Return (x, y) of the center of cell containing provided text 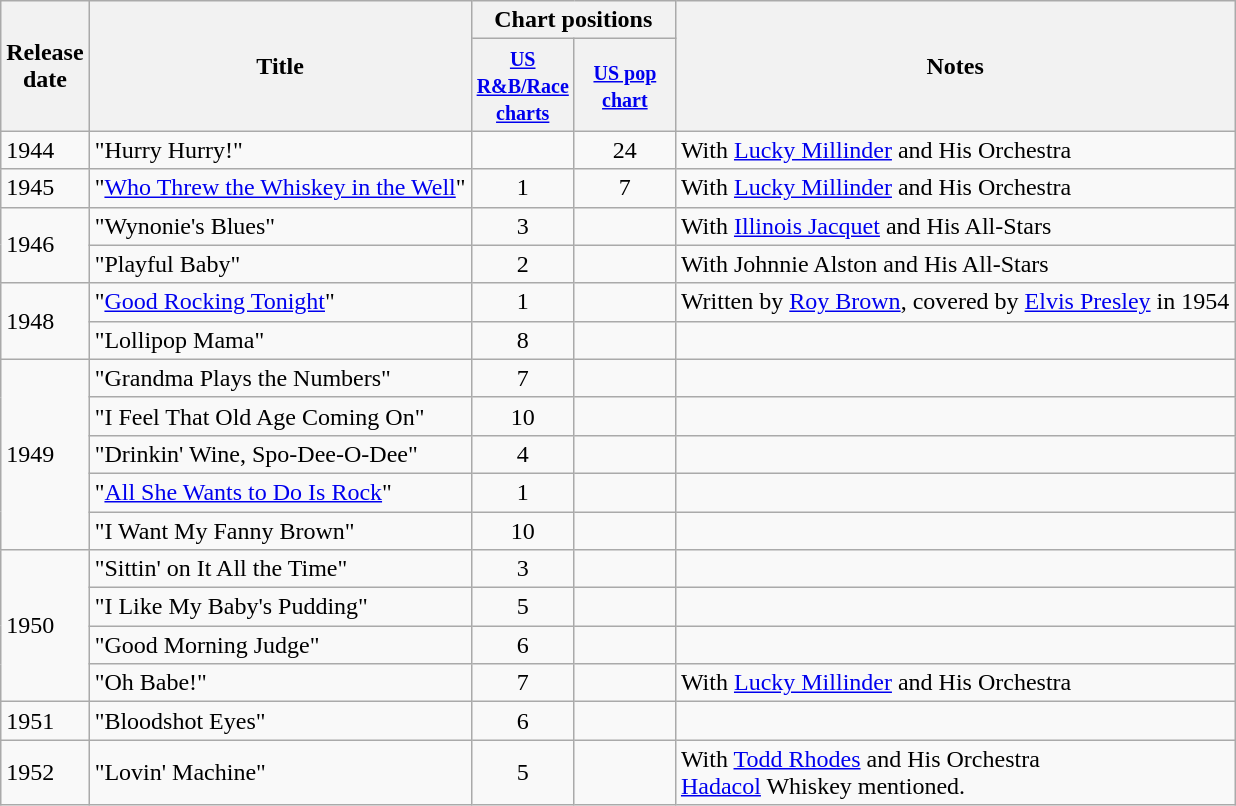
With Illinois Jacquet and His All-Stars (954, 226)
1948 (45, 321)
4 (522, 454)
"Good Rocking Tonight" (280, 302)
"Drinkin' Wine, Spo-Dee-O-Dee" (280, 454)
"Bloodshot Eyes" (280, 721)
US pop chart (624, 85)
"Lollipop Mama" (280, 340)
Notes (954, 66)
1945 (45, 188)
1950 (45, 626)
"I Feel That Old Age Coming On" (280, 416)
With Todd Rhodes and His OrchestraHadacol Whiskey mentioned. (954, 772)
1951 (45, 721)
"Grandma Plays the Numbers" (280, 378)
Written by Roy Brown, covered by Elvis Presley in 1954 (954, 302)
US R&B/Race charts (522, 85)
"I Want My Fanny Brown" (280, 531)
"Wynonie's Blues" (280, 226)
With Johnnie Alston and His All-Stars (954, 264)
Title (280, 66)
"I Like My Baby's Pudding" (280, 607)
"Who Threw the Whiskey in the Well" (280, 188)
24 (624, 150)
"Hurry Hurry!" (280, 150)
8 (522, 340)
1949 (45, 454)
1946 (45, 245)
1952 (45, 772)
2 (522, 264)
"Lovin' Machine" (280, 772)
"Sittin' on It All the Time" (280, 569)
"Playful Baby" (280, 264)
Releasedate (45, 66)
"Oh Babe!" (280, 683)
1944 (45, 150)
"All She Wants to Do Is Rock" (280, 492)
"Good Morning Judge" (280, 645)
Chart positions (573, 20)
